Capture the cell that displays the provided text and extract its (x, y) central coordinate. 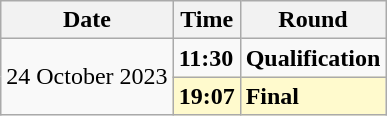
Date (87, 20)
Round (313, 20)
Final (313, 96)
11:30 (206, 58)
19:07 (206, 96)
24 October 2023 (87, 77)
Qualification (313, 58)
Time (206, 20)
